Provide the (x, y) coordinate of the cell's center where the given text is located.  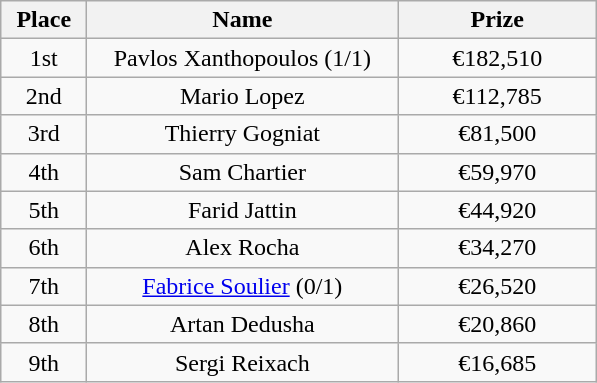
4th (44, 172)
7th (44, 286)
Farid Jattin (242, 210)
5th (44, 210)
Sam Chartier (242, 172)
Place (44, 20)
Sergi Reixach (242, 362)
6th (44, 248)
1st (44, 58)
€20,860 (498, 324)
€81,500 (498, 134)
Artan Dedusha (242, 324)
Pavlos Xanthopoulos (1/1) (242, 58)
9th (44, 362)
€34,270 (498, 248)
€59,970 (498, 172)
€16,685 (498, 362)
Alex Rocha (242, 248)
3rd (44, 134)
€26,520 (498, 286)
€44,920 (498, 210)
Name (242, 20)
Mario Lopez (242, 96)
2nd (44, 96)
€112,785 (498, 96)
Prize (498, 20)
Thierry Gogniat (242, 134)
€182,510 (498, 58)
8th (44, 324)
Fabrice Soulier (0/1) (242, 286)
